Search for the cell housing the specified text and yield its [X, Y] center coordinate. 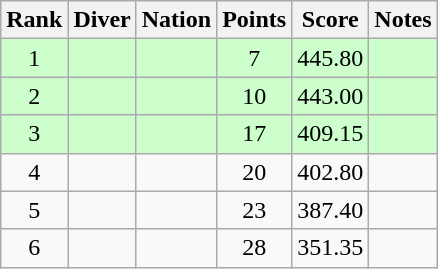
Score [330, 20]
6 [34, 248]
409.15 [330, 134]
Rank [34, 20]
1 [34, 58]
5 [34, 210]
387.40 [330, 210]
4 [34, 172]
3 [34, 134]
23 [254, 210]
Points [254, 20]
445.80 [330, 58]
20 [254, 172]
402.80 [330, 172]
2 [34, 96]
Notes [403, 20]
17 [254, 134]
351.35 [330, 248]
7 [254, 58]
443.00 [330, 96]
10 [254, 96]
Nation [176, 20]
Diver [102, 20]
28 [254, 248]
